Return the [x, y] coordinate for the center point of the cell that contains the specified text.  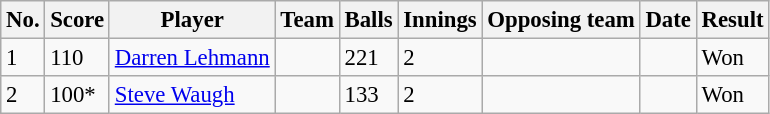
Team [307, 20]
Darren Lehmann [192, 58]
Innings [440, 20]
1 [23, 58]
Date [668, 20]
Opposing team [561, 20]
133 [368, 95]
Player [192, 20]
Score [78, 20]
Steve Waugh [192, 95]
No. [23, 20]
Result [732, 20]
110 [78, 58]
Balls [368, 20]
100* [78, 95]
221 [368, 58]
